Capture the cell that displays the provided text and extract its [X, Y] central coordinate. 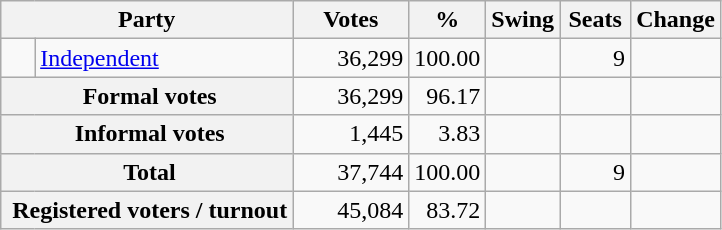
Votes [351, 20]
3.83 [448, 134]
Total [147, 172]
Informal votes [147, 134]
37,744 [351, 172]
Change [676, 20]
Formal votes [147, 96]
96.17 [448, 96]
Party [147, 20]
% [448, 20]
Seats [596, 20]
Registered voters / turnout [147, 210]
Swing [523, 20]
1,445 [351, 134]
45,084 [351, 210]
Independent [164, 58]
83.72 [448, 210]
